Provide the [x, y] coordinate of the cell's center where the given text is located.  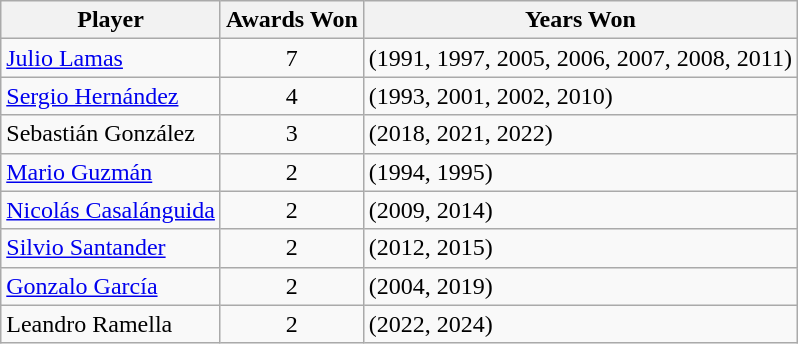
(2022, 2024) [580, 324]
Player [111, 20]
Leandro Ramella [111, 324]
(2009, 2014) [580, 210]
(2004, 2019) [580, 286]
Silvio Santander [111, 248]
Gonzalo García [111, 286]
Mario Guzmán [111, 172]
(1991, 1997, 2005, 2006, 2007, 2008, 2011) [580, 58]
3 [292, 134]
Nicolás Casalánguida [111, 210]
(1993, 2001, 2002, 2010) [580, 96]
7 [292, 58]
4 [292, 96]
(1994, 1995) [580, 172]
Julio Lamas [111, 58]
(2018, 2021, 2022) [580, 134]
Awards Won [292, 20]
Sergio Hernández [111, 96]
Years Won [580, 20]
Sebastián González [111, 134]
(2012, 2015) [580, 248]
